Identify which cell holds the provided text, then report its [x, y] central coordinate. 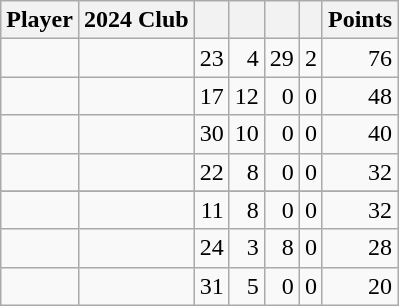
12 [246, 96]
31 [212, 286]
Points [360, 20]
10 [246, 134]
23 [212, 58]
24 [212, 248]
30 [212, 134]
28 [360, 248]
40 [360, 134]
Player [40, 20]
2 [310, 58]
76 [360, 58]
4 [246, 58]
3 [246, 248]
22 [212, 172]
5 [246, 286]
20 [360, 286]
11 [212, 210]
29 [282, 58]
2024 Club [136, 20]
48 [360, 96]
17 [212, 96]
